Output the [X, Y] coordinate of the center of the cell containing the given text.  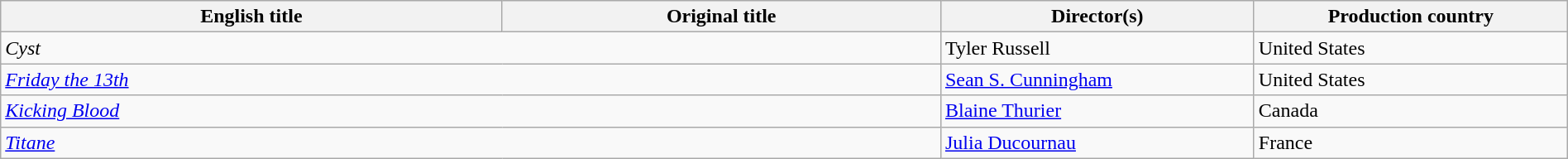
Director(s) [1097, 17]
Julia Ducournau [1097, 142]
Titane [471, 142]
Blaine Thurier [1097, 111]
Kicking Blood [471, 111]
Canada [1411, 111]
English title [251, 17]
France [1411, 142]
Sean S. Cunningham [1097, 79]
Production country [1411, 17]
Friday the 13th [471, 79]
Tyler Russell [1097, 48]
Original title [721, 17]
Cyst [471, 48]
